Search for the cell housing the specified text and yield its (X, Y) center coordinate. 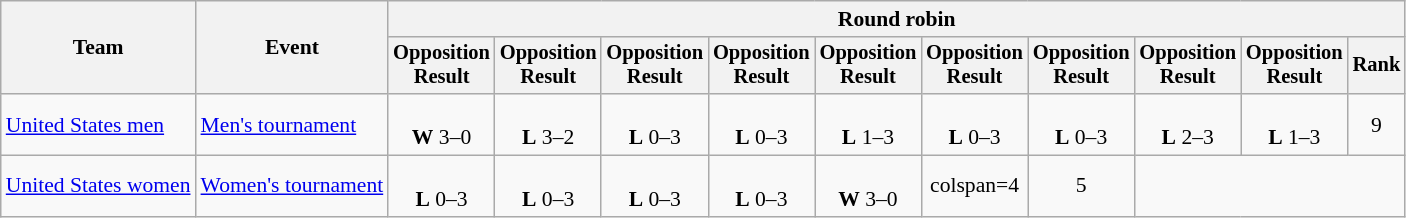
Men's tournament (292, 124)
5 (1082, 186)
Rank (1377, 66)
9 (1377, 124)
Team (98, 48)
Women's tournament (292, 186)
Event (292, 48)
L 3–2 (548, 124)
United States women (98, 186)
L 2–3 (1188, 124)
United States men (98, 124)
colspan=4 (974, 186)
Round robin (896, 19)
